Return (x, y) of the center of cell containing provided text 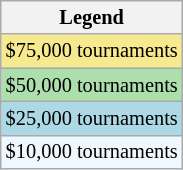
$50,000 tournaments (92, 85)
$75,000 tournaments (92, 51)
$25,000 tournaments (92, 118)
$10,000 tournaments (92, 152)
Legend (92, 17)
